Output the [x, y] coordinate of the center of the cell containing the given text.  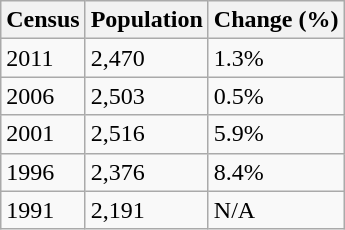
Change (%) [276, 20]
5.9% [276, 134]
Population [146, 20]
1996 [43, 172]
2001 [43, 134]
2,516 [146, 134]
2,376 [146, 172]
2,470 [146, 58]
8.4% [276, 172]
1991 [43, 210]
N/A [276, 210]
2011 [43, 58]
2006 [43, 96]
2,503 [146, 96]
Census [43, 20]
0.5% [276, 96]
2,191 [146, 210]
1.3% [276, 58]
